Identify which cell holds the provided text, then report its (X, Y) central coordinate. 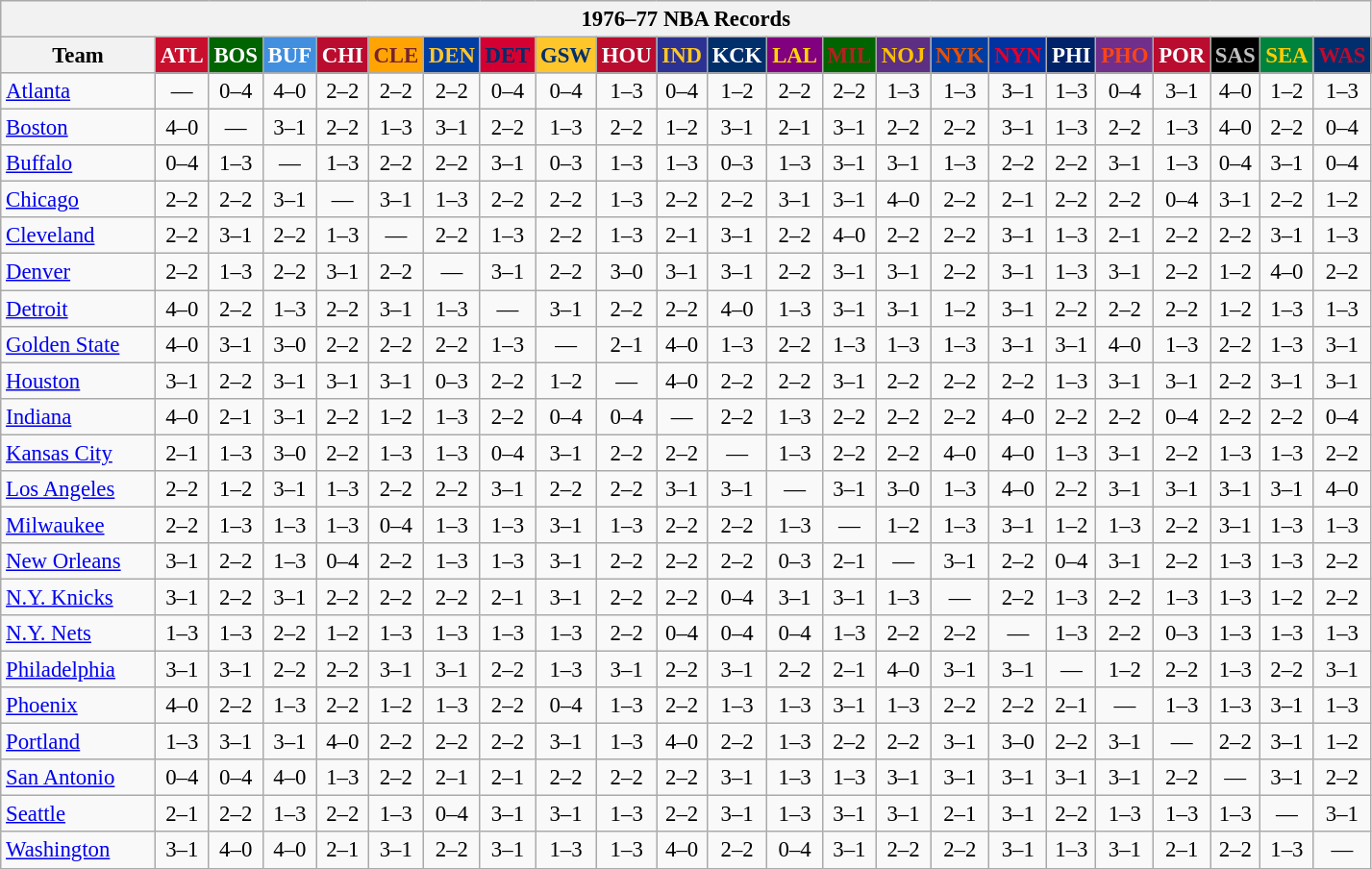
Detroit (79, 309)
Team (79, 56)
N.Y. Knicks (79, 597)
SAS (1235, 56)
CHI (342, 56)
Boston (79, 128)
Portland (79, 742)
Denver (79, 272)
N.Y. Nets (79, 633)
Phoenix (79, 706)
Seattle (79, 814)
MIL (849, 56)
IND (682, 56)
1976–77 NBA Records (686, 19)
SEA (1286, 56)
Indiana (79, 416)
Golden State (79, 344)
HOU (627, 56)
Cleveland (79, 236)
BUF (289, 56)
San Antonio (79, 778)
Kansas City (79, 453)
NYN (1018, 56)
PHO (1125, 56)
Buffalo (79, 163)
WAS (1342, 56)
NYK (960, 56)
CLE (396, 56)
DET (508, 56)
PHI (1071, 56)
ATL (182, 56)
Chicago (79, 200)
POR (1183, 56)
DEN (452, 56)
Washington (79, 851)
Houston (79, 381)
GSW (566, 56)
New Orleans (79, 561)
LAL (794, 56)
Milwaukee (79, 525)
NOJ (903, 56)
Los Angeles (79, 489)
Atlanta (79, 91)
Philadelphia (79, 670)
KCK (736, 56)
BOS (236, 56)
